Output the (x, y) coordinate of the center of the cell containing the given text.  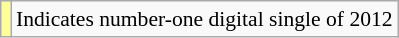
Indicates number-one digital single of 2012 (204, 19)
